Find where the given text appears and provide that cell's center as (x, y) coordinate. 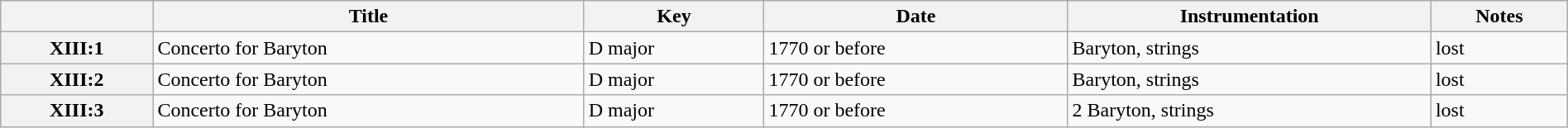
Instrumentation (1249, 17)
Key (674, 17)
Notes (1499, 17)
2 Baryton, strings (1249, 111)
Title (369, 17)
XIII:3 (77, 111)
XIII:2 (77, 79)
XIII:1 (77, 48)
Date (916, 17)
